Return (x, y) of the center of cell containing provided text 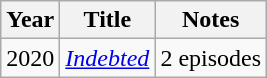
Year (30, 20)
Title (108, 20)
Indebted (108, 58)
2 episodes (211, 58)
Notes (211, 20)
2020 (30, 58)
